Return the (x, y) coordinate for the center point of the cell that contains the specified text.  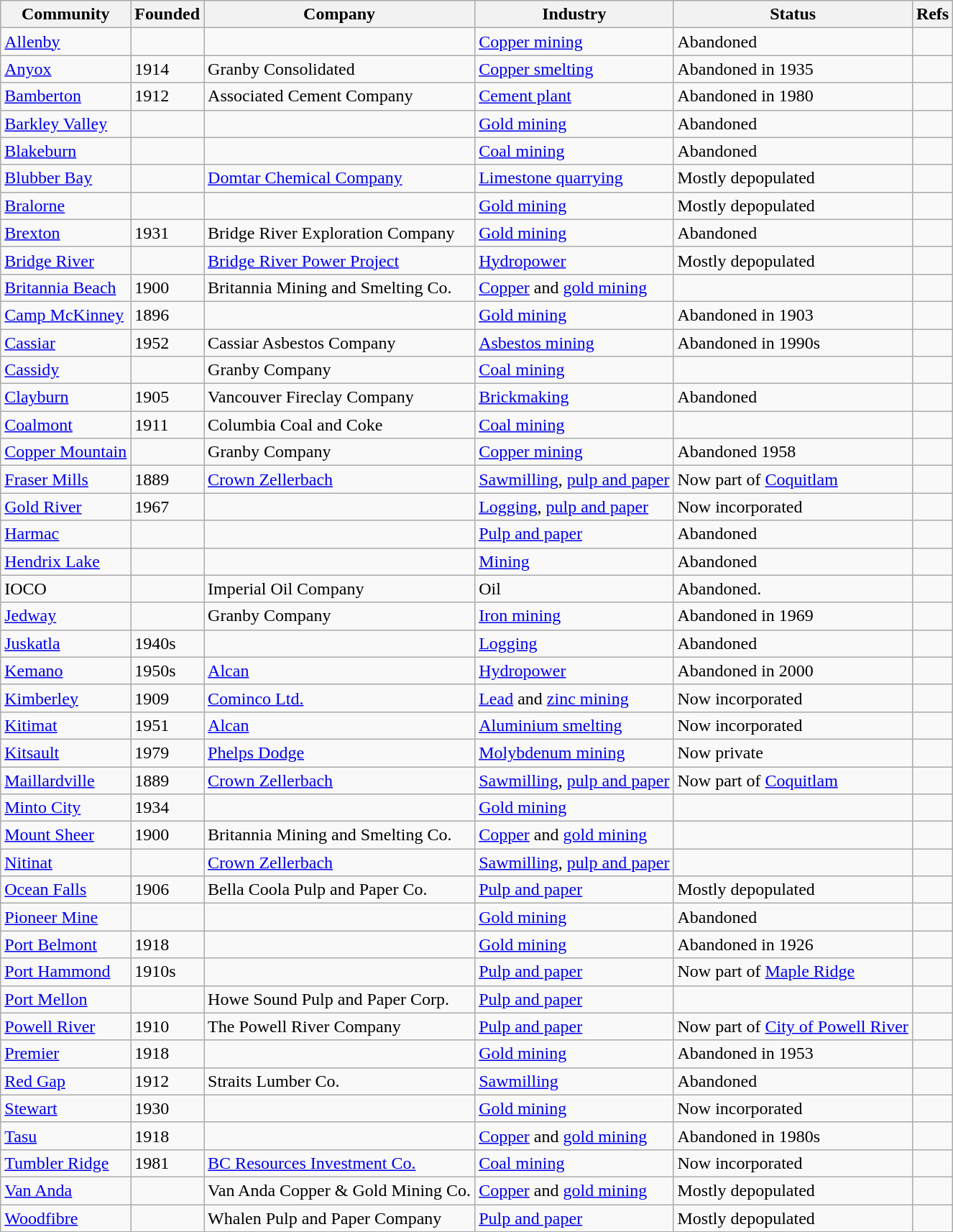
Jedway (66, 616)
Juskatla (66, 643)
Bamberton (66, 96)
Abandoned in 1903 (793, 315)
Logging, pulp and paper (574, 507)
Molybdenum mining (574, 753)
Port Hammond (66, 972)
Bralorne (66, 206)
Bridge River Power Project (339, 260)
Imperial Oil Company (339, 589)
1906 (167, 890)
Straits Lumber Co. (339, 1081)
Pioneer Mine (66, 917)
1910s (167, 972)
Red Gap (66, 1081)
Mining (574, 561)
Kemano (66, 671)
Tumbler Ridge (66, 1163)
Company (339, 14)
Fraser Mills (66, 479)
Phelps Dodge (339, 753)
Abandoned in 1980 (793, 96)
Anyox (66, 69)
Howe Sound Pulp and Paper Corp. (339, 999)
1905 (167, 397)
Columbia Coal and Coke (339, 425)
1979 (167, 753)
Bridge River Exploration Company (339, 233)
1896 (167, 315)
Harmac (66, 534)
Copper smelting (574, 69)
Port Mellon (66, 999)
1940s (167, 643)
Copper Mountain (66, 452)
Cassiar (66, 343)
Cement plant (574, 96)
Hendrix Lake (66, 561)
1931 (167, 233)
1951 (167, 725)
Clayburn (66, 397)
Abandoned in 1969 (793, 616)
Community (66, 14)
Cassiar Asbestos Company (339, 343)
Kitsault (66, 753)
Nitinat (66, 863)
Iron mining (574, 616)
Van Anda Copper & Gold Mining Co. (339, 1190)
Maillardville (66, 780)
IOCO (66, 589)
Minto City (66, 808)
1950s (167, 671)
Blubber Bay (66, 178)
Abandoned in 2000 (793, 671)
Stewart (66, 1108)
BC Resources Investment Co. (339, 1163)
Whalen Pulp and Paper Company (339, 1218)
Bridge River (66, 260)
Vancouver Fireclay Company (339, 397)
Abandoned in 1926 (793, 944)
Industry (574, 14)
Now private (793, 753)
1981 (167, 1163)
1910 (167, 1026)
Asbestos mining (574, 343)
Mount Sheer (66, 835)
Refs (932, 14)
Coalmont (66, 425)
Kimberley (66, 698)
Bella Coola Pulp and Paper Co. (339, 890)
Ocean Falls (66, 890)
Domtar Chemical Company (339, 178)
Logging (574, 643)
Brexton (66, 233)
Gold River (66, 507)
1934 (167, 808)
Tasu (66, 1136)
Britannia Beach (66, 288)
Founded (167, 14)
Oil (574, 589)
Abandoned. (793, 589)
Granby Consolidated (339, 69)
1930 (167, 1108)
Cominco Ltd. (339, 698)
Sawmilling (574, 1081)
Woodfibre (66, 1218)
1914 (167, 69)
1911 (167, 425)
Allenby (66, 42)
Now part of City of Powell River (793, 1026)
Brickmaking (574, 397)
Abandoned in 1990s (793, 343)
Blakeburn (66, 151)
Lead and zinc mining (574, 698)
Aluminium smelting (574, 725)
Barkley Valley (66, 124)
Kitimat (66, 725)
Camp McKinney (66, 315)
1952 (167, 343)
Powell River (66, 1026)
Associated Cement Company (339, 96)
Port Belmont (66, 944)
Limestone quarrying (574, 178)
Status (793, 14)
Now part of Maple Ridge (793, 972)
Van Anda (66, 1190)
Cassidy (66, 370)
Abandoned in 1935 (793, 69)
Abandoned in 1953 (793, 1054)
Abandoned 1958 (793, 452)
Abandoned in 1980s (793, 1136)
1909 (167, 698)
Premier (66, 1054)
The Powell River Company (339, 1026)
1967 (167, 507)
